Locate the cell with the specified text and output its (X, Y) center coordinate. 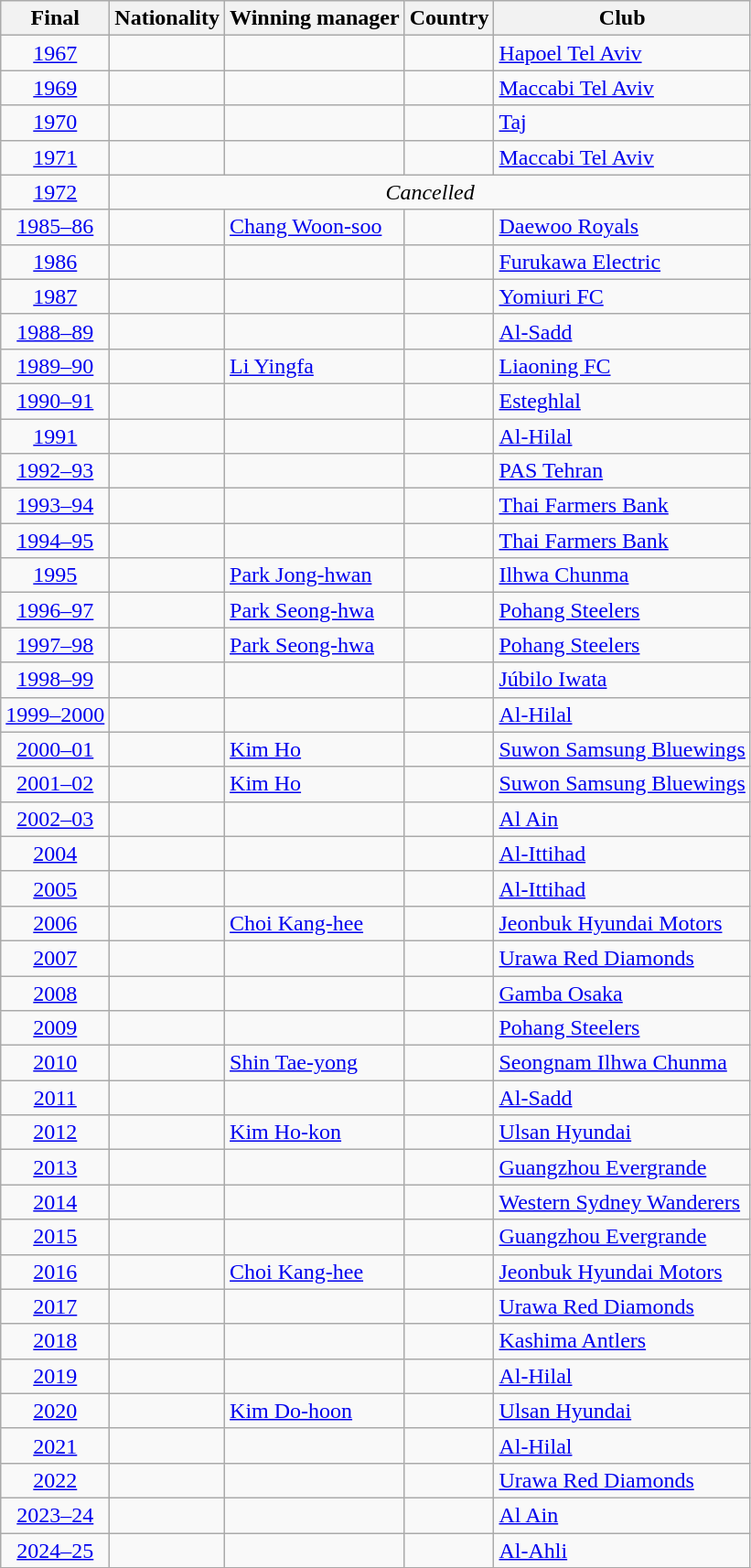
Gamba Osaka (622, 993)
Furukawa Electric (622, 262)
2020 (55, 1411)
Nationality (167, 18)
2018 (55, 1341)
1967 (55, 53)
Kim Ho-kon (315, 1133)
1999–2000 (55, 714)
Shin Tae-yong (315, 1063)
1969 (55, 88)
1970 (55, 123)
Kim Do-hoon (315, 1411)
Western Sydney Wanderers (622, 1202)
1986 (55, 262)
Club (622, 18)
2013 (55, 1167)
2024–25 (55, 1551)
Esteghlal (622, 401)
Ilhwa Chunma (622, 575)
2004 (55, 854)
1989–90 (55, 366)
Country (449, 18)
2002–03 (55, 819)
2017 (55, 1306)
2012 (55, 1133)
2022 (55, 1480)
1995 (55, 575)
Winning manager (315, 18)
2011 (55, 1098)
2019 (55, 1376)
Chang Woon-soo (315, 227)
1985–86 (55, 227)
Kashima Antlers (622, 1341)
Hapoel Tel Aviv (622, 53)
Park Jong-hwan (315, 575)
2010 (55, 1063)
2005 (55, 888)
2015 (55, 1237)
1994–95 (55, 541)
Taj (622, 123)
Júbilo Iwata (622, 680)
1988–89 (55, 331)
Li Yingfa (315, 366)
Seongnam Ilhwa Chunma (622, 1063)
Yomiuri FC (622, 296)
PAS Tehran (622, 471)
2016 (55, 1272)
2008 (55, 993)
1993–94 (55, 506)
Cancelled (430, 192)
2000–01 (55, 749)
1998–99 (55, 680)
1971 (55, 157)
2006 (55, 923)
1997–98 (55, 645)
Al-Ahli (622, 1551)
2014 (55, 1202)
2021 (55, 1445)
1992–93 (55, 471)
1991 (55, 436)
2009 (55, 1028)
1990–91 (55, 401)
Liaoning FC (622, 366)
Final (55, 18)
1987 (55, 296)
2023–24 (55, 1515)
1972 (55, 192)
Daewoo Royals (622, 227)
2001–02 (55, 784)
2007 (55, 958)
1996–97 (55, 610)
